Find where the given text appears and provide that cell's center as (X, Y) coordinate. 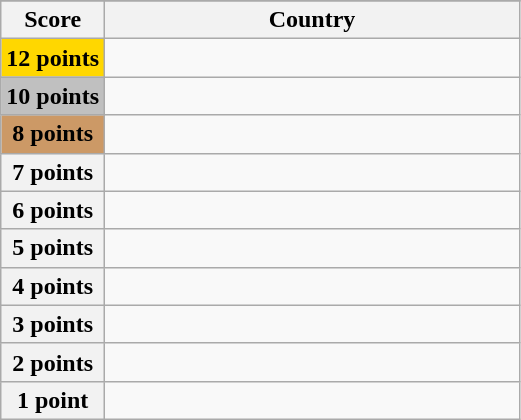
Country (312, 20)
1 point (53, 400)
8 points (53, 134)
6 points (53, 210)
5 points (53, 248)
12 points (53, 58)
7 points (53, 172)
10 points (53, 96)
Score (53, 20)
4 points (53, 286)
3 points (53, 324)
2 points (53, 362)
